Locate the cell with the specified text and output its [x, y] center coordinate. 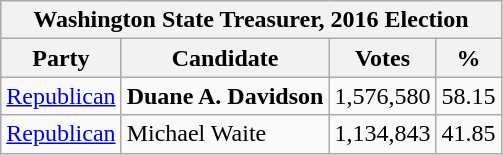
58.15 [468, 96]
Washington State Treasurer, 2016 Election [251, 20]
Votes [382, 58]
Michael Waite [225, 134]
Candidate [225, 58]
41.85 [468, 134]
1,134,843 [382, 134]
% [468, 58]
Party [61, 58]
Duane A. Davidson [225, 96]
1,576,580 [382, 96]
